Provide the [X, Y] coordinate of the cell's center where the given text is located.  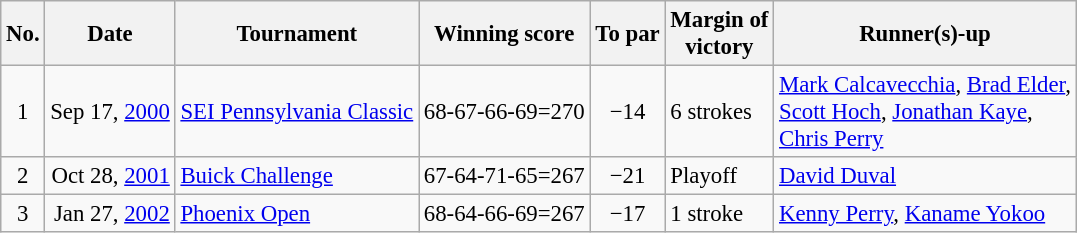
Buick Challenge [296, 176]
−14 [628, 112]
3 [23, 214]
To par [628, 34]
68-64-66-69=267 [505, 214]
1 stroke [720, 214]
Sep 17, 2000 [110, 112]
−21 [628, 176]
Oct 28, 2001 [110, 176]
67-64-71-65=267 [505, 176]
Phoenix Open [296, 214]
Runner(s)-up [926, 34]
SEI Pennsylvania Classic [296, 112]
68-67-66-69=270 [505, 112]
Jan 27, 2002 [110, 214]
Date [110, 34]
David Duval [926, 176]
Playoff [720, 176]
Winning score [505, 34]
No. [23, 34]
Margin ofvictory [720, 34]
Tournament [296, 34]
6 strokes [720, 112]
Mark Calcavecchia, Brad Elder, Scott Hoch, Jonathan Kaye, Chris Perry [926, 112]
−17 [628, 214]
1 [23, 112]
2 [23, 176]
Kenny Perry, Kaname Yokoo [926, 214]
